Find where the given text appears and provide that cell's center as (X, Y) coordinate. 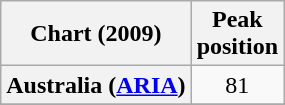
Peakposition (237, 34)
Chart (2009) (96, 34)
81 (237, 85)
Australia (ARIA) (96, 85)
